Capture the cell that displays the provided text and extract its [x, y] central coordinate. 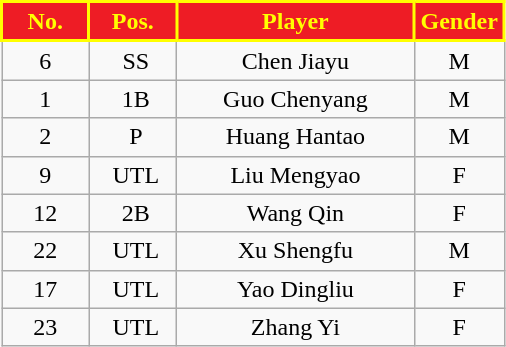
17 [46, 289]
1B [133, 99]
Wang Qin [296, 213]
Zhang Yi [296, 327]
2B [133, 213]
6 [46, 60]
23 [46, 327]
12 [46, 213]
Gender [459, 22]
Guo Chenyang [296, 99]
No. [46, 22]
Liu Mengyao [296, 175]
9 [46, 175]
Huang Hantao [296, 137]
SS [133, 60]
22 [46, 251]
Player [296, 22]
P [133, 137]
Yao Dingliu [296, 289]
Chen Jiayu [296, 60]
Pos. [133, 22]
Xu Shengfu [296, 251]
2 [46, 137]
1 [46, 99]
